Determine the (x, y) coordinate at the center of the cell enclosing the given text.  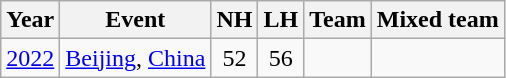
56 (281, 58)
52 (234, 58)
LH (281, 20)
Team (338, 20)
NH (234, 20)
Event (136, 20)
Year (30, 20)
Beijing, China (136, 58)
2022 (30, 58)
Mixed team (438, 20)
